Pinpoint the cell where the given text exists, returning its [X, Y] midpoint coordinate. 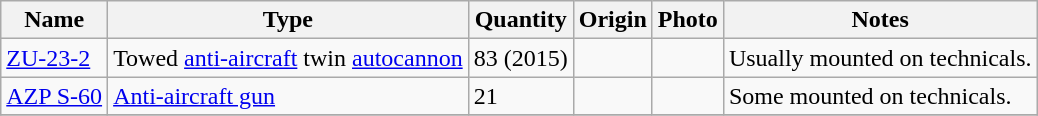
Origin [612, 20]
Quantity [520, 20]
Anti-aircraft gun [288, 96]
ZU-23-2 [54, 58]
Name [54, 20]
Photo [688, 20]
83 (2015) [520, 58]
Notes [880, 20]
AZP S-60 [54, 96]
21 [520, 96]
Type [288, 20]
Towed anti-aircraft twin autocannon [288, 58]
Usually mounted on technicals. [880, 58]
Some mounted on technicals. [880, 96]
